Search for the cell housing the specified text and yield its (X, Y) center coordinate. 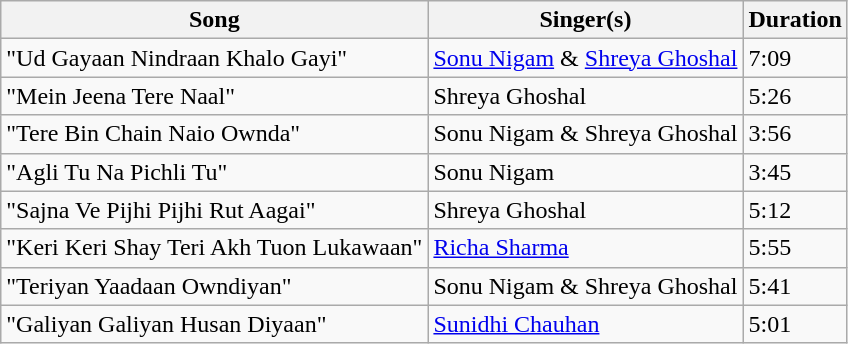
5:41 (795, 286)
"Keri Keri Shay Teri Akh Tuon Lukawaan" (214, 248)
Singer(s) (586, 20)
"Sajna Ve Pijhi Pijhi Rut Aagai" (214, 210)
Song (214, 20)
5:01 (795, 324)
3:45 (795, 172)
Sunidhi Chauhan (586, 324)
Richa Sharma (586, 248)
"Galiyan Galiyan Husan Diyaan" (214, 324)
5:26 (795, 96)
3:56 (795, 134)
"Ud Gayaan Nindraan Khalo Gayi" (214, 58)
"Agli Tu Na Pichli Tu" (214, 172)
Sonu Nigam (586, 172)
"Teriyan Yaadaan Owndiyan" (214, 286)
"Tere Bin Chain Naio Ownda" (214, 134)
"Mein Jeena Tere Naal" (214, 96)
Duration (795, 20)
5:55 (795, 248)
7:09 (795, 58)
5:12 (795, 210)
